Output the [X, Y] coordinate of the center of the cell containing the given text.  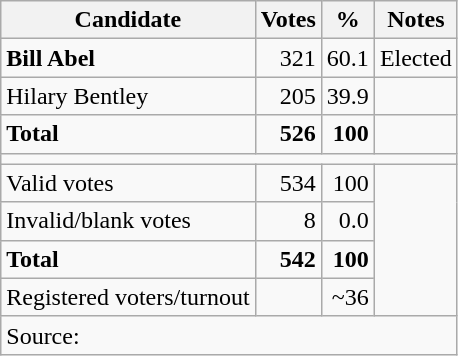
% [348, 20]
526 [288, 134]
8 [288, 221]
0.0 [348, 221]
542 [288, 259]
Candidate [128, 20]
Valid votes [128, 183]
534 [288, 183]
~36 [348, 297]
205 [288, 96]
39.9 [348, 96]
Votes [288, 20]
Notes [416, 20]
Source: [230, 335]
321 [288, 58]
Registered voters/turnout [128, 297]
Invalid/blank votes [128, 221]
Elected [416, 58]
Hilary Bentley [128, 96]
Bill Abel [128, 58]
60.1 [348, 58]
